Determine the [x, y] coordinate at the center of the cell enclosing the given text.  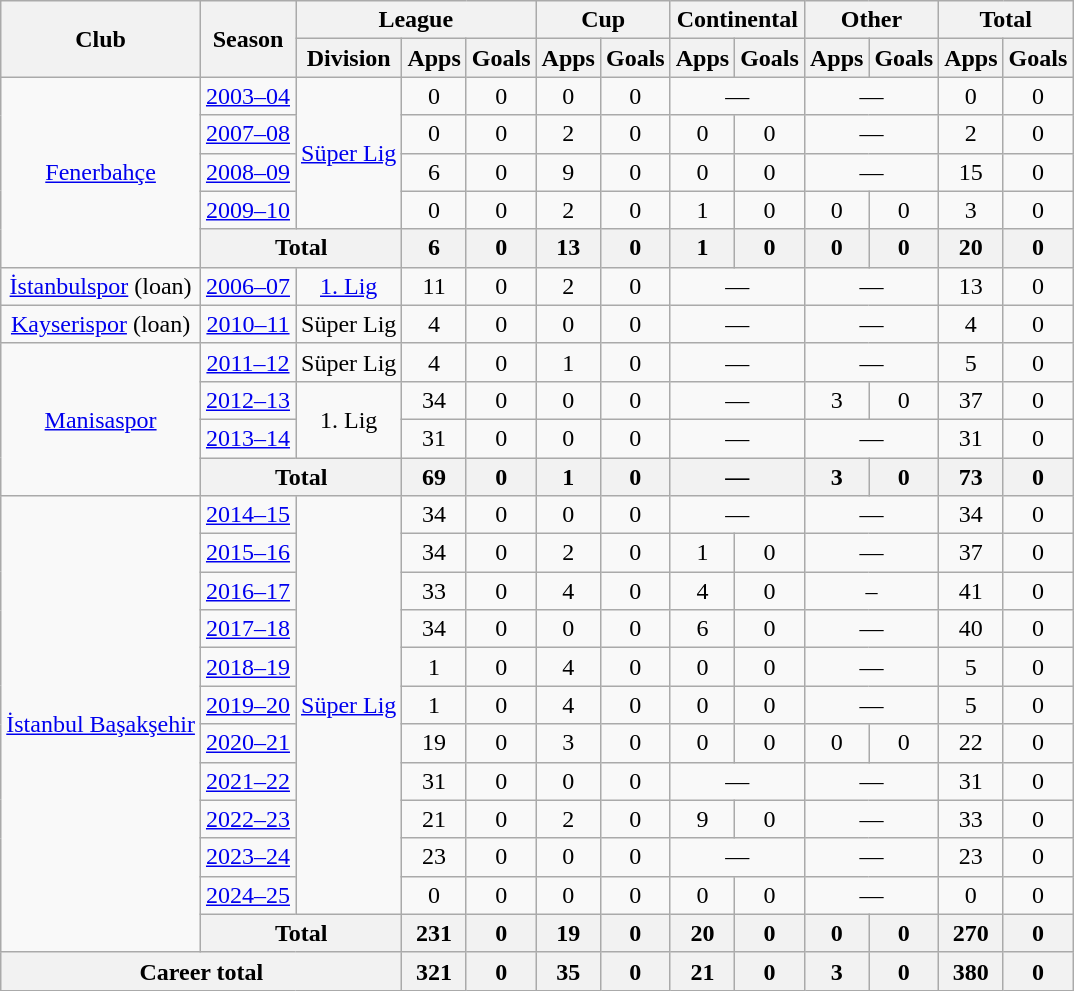
2011–12 [248, 362]
22 [971, 743]
Other [871, 20]
2006–07 [248, 286]
Fenerbahçe [101, 172]
2014–15 [248, 515]
73 [971, 477]
2020–21 [248, 743]
İstanbul Başakşehir [101, 724]
2007–08 [248, 134]
2010–11 [248, 324]
231 [434, 933]
2008–09 [248, 172]
40 [971, 629]
11 [434, 286]
270 [971, 933]
35 [568, 971]
2015–16 [248, 553]
İstanbulspor (loan) [101, 286]
69 [434, 477]
15 [971, 172]
2019–20 [248, 705]
Division [349, 58]
2003–04 [248, 96]
2013–14 [248, 438]
2022–23 [248, 819]
2017–18 [248, 629]
Club [101, 39]
2016–17 [248, 591]
2023–24 [248, 857]
– [871, 591]
41 [971, 591]
2024–25 [248, 895]
Career total [202, 971]
2012–13 [248, 400]
Manisaspor [101, 419]
321 [434, 971]
Kayserispor (loan) [101, 324]
League [416, 20]
Cup [603, 20]
Season [248, 39]
2009–10 [248, 210]
2021–22 [248, 781]
2018–19 [248, 667]
Continental [737, 20]
380 [971, 971]
